Identify which cell holds the provided text, then report its (x, y) central coordinate. 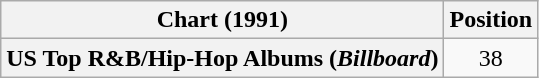
US Top R&B/Hip-Hop Albums (Billboard) (222, 58)
38 (491, 58)
Chart (1991) (222, 20)
Position (491, 20)
